Extract the (X, Y) coordinate from the center of the cell holding the provided text.  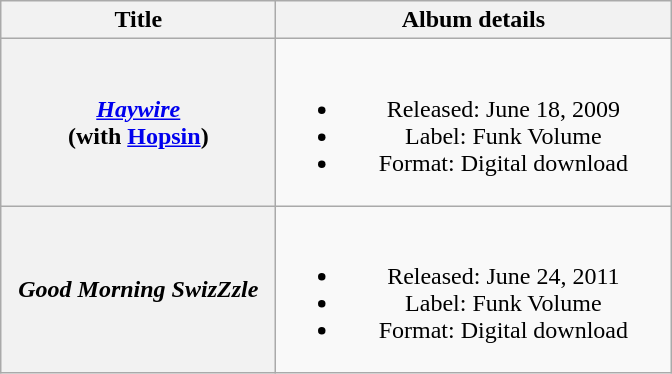
Released: June 18, 2009Label: Funk VolumeFormat: Digital download (474, 122)
Released: June 24, 2011Label: Funk VolumeFormat: Digital download (474, 290)
Good Morning SwizZzle (138, 290)
Title (138, 20)
Haywire(with Hopsin) (138, 122)
Album details (474, 20)
